Return [X, Y] of the center of cell containing provided text 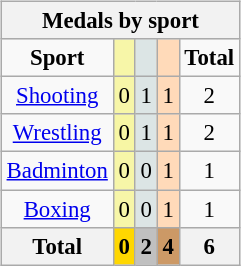
Badminton [57, 171]
Wrestling [57, 133]
6 [209, 246]
Shooting [57, 96]
Sport [57, 58]
4 [168, 246]
Medals by sport [120, 21]
Boxing [57, 209]
